Detect which cell encompasses the target text, then output its [X, Y] center coordinate. 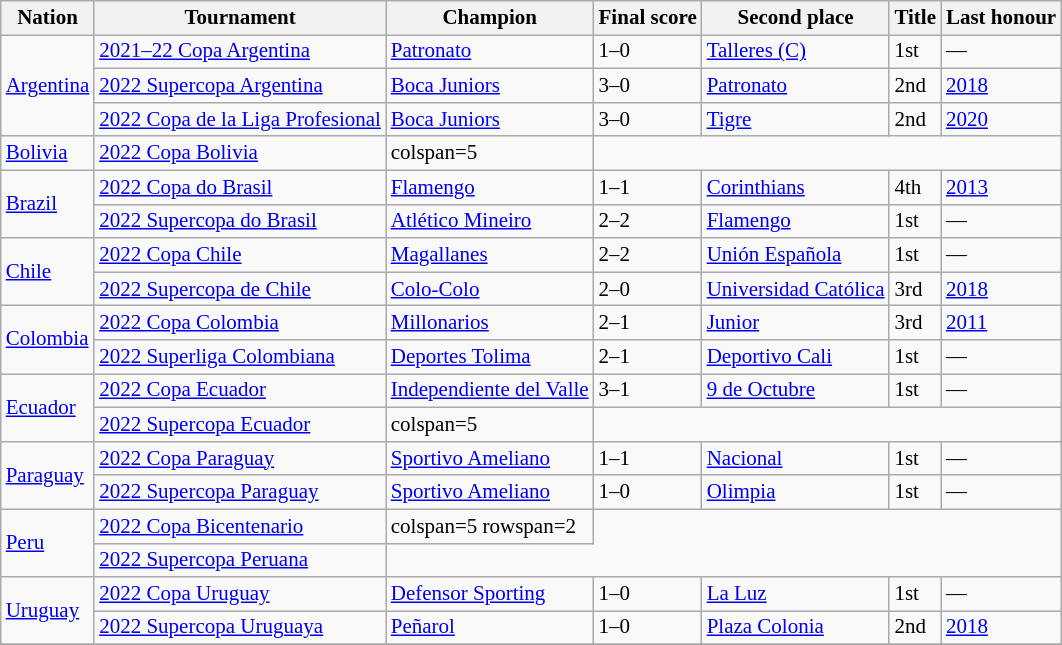
Deportes Tolima [490, 357]
2022 Supercopa Argentina [240, 86]
4th [915, 187]
Deportivo Cali [796, 357]
Corinthians [796, 187]
2022 Copa do Brasil [240, 187]
Paraguay [48, 475]
Peru [48, 543]
Bolivia [48, 153]
2022 Supercopa do Brasil [240, 221]
Title [915, 18]
Junior [796, 323]
Tigre [796, 119]
2022 Supercopa Peruana [240, 560]
Olimpia [796, 492]
Last honour [1001, 18]
Tournament [240, 18]
Plaza Colonia [796, 628]
Second place [796, 18]
Ecuador [48, 408]
Millonarios [490, 323]
2022 Supercopa Ecuador [240, 424]
Argentina [48, 86]
2011 [1001, 323]
Universidad Católica [796, 289]
2022 Copa Bicentenario [240, 526]
2022 Copa Chile [240, 255]
2022 Copa Paraguay [240, 458]
Colombia [48, 340]
Colo-Colo [490, 289]
Uruguay [48, 611]
2022 Copa de la Liga Profesional [240, 119]
9 de Octubre [796, 391]
Chile [48, 272]
Independiente del Valle [490, 391]
Atlético Mineiro [490, 221]
Nation [48, 18]
2–0 [648, 289]
Champion [490, 18]
2022 Copa Bolivia [240, 153]
2022 Copa Uruguay [240, 594]
2022 Supercopa Uruguaya [240, 628]
Defensor Sporting [490, 594]
2022 Supercopa de Chile [240, 289]
Unión Española [796, 255]
3–1 [648, 391]
Magallanes [490, 255]
colspan=5 rowspan=2 [490, 526]
Peñarol [490, 628]
Brazil [48, 204]
2013 [1001, 187]
2022 Copa Ecuador [240, 391]
2020 [1001, 119]
Final score [648, 18]
La Luz [796, 594]
Nacional [796, 458]
2021–22 Copa Argentina [240, 52]
2022 Superliga Colombiana [240, 357]
2022 Copa Colombia [240, 323]
2022 Supercopa Paraguay [240, 492]
Talleres (C) [796, 52]
